Extract the [x, y] coordinate from the center of the cell holding the provided text.  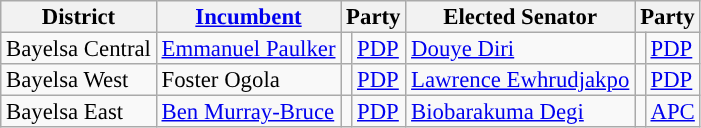
Emmanuel Paulker [248, 49]
Ben Murray-Bruce [248, 112]
District [78, 17]
Bayelsa East [78, 112]
Incumbent [248, 17]
Foster Ogola [248, 80]
Bayelsa West [78, 80]
APC [672, 112]
Lawrence Ewhrudjakpo [520, 80]
Biobarakuma Degi [520, 112]
Elected Senator [520, 17]
Douye Diri [520, 49]
Bayelsa Central [78, 49]
